Return the (x, y) coordinate for the center point of the cell that contains the specified text.  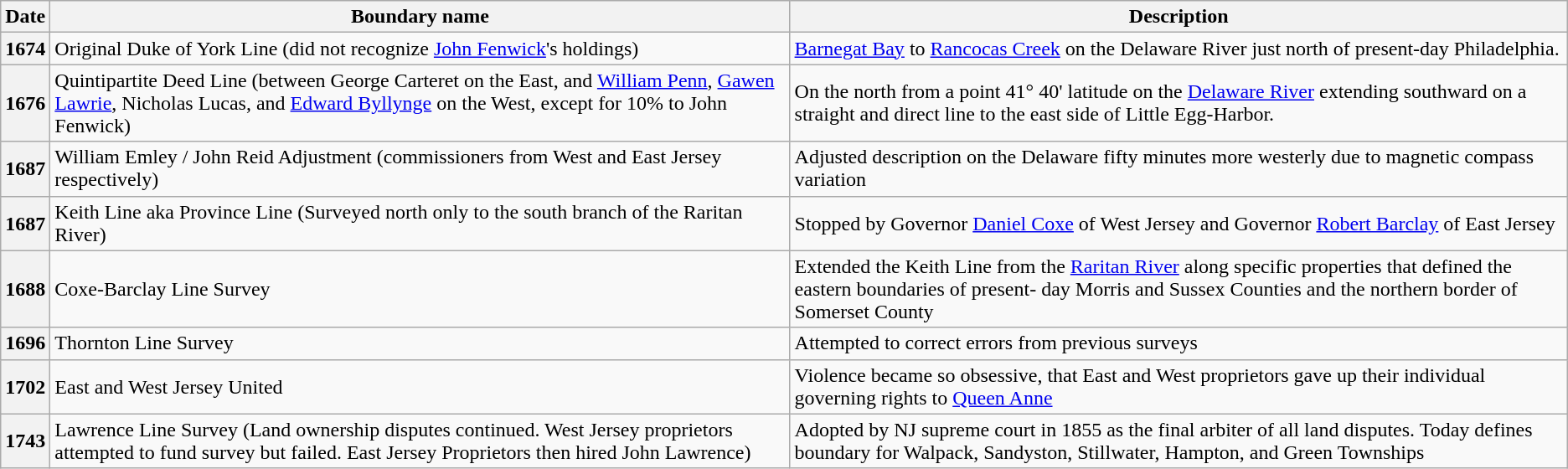
East and West Jersey United (420, 387)
1674 (25, 49)
Date (25, 17)
William Emley / John Reid Adjustment (commissioners from West and East Jersey respectively) (420, 169)
Boundary name (420, 17)
Violence became so obsessive, that East and West proprietors gave up their individual governing rights to Queen Anne (1179, 387)
Thornton Line Survey (420, 343)
Coxe-Barclay Line Survey (420, 289)
1688 (25, 289)
1696 (25, 343)
Description (1179, 17)
Stopped by Governor Daniel Coxe of West Jersey and Governor Robert Barclay of East Jersey (1179, 223)
Original Duke of York Line (did not recognize John Fenwick's holdings) (420, 49)
1743 (25, 441)
Barnegat Bay to Rancocas Creek on the Delaware River just north of present-day Philadelphia. (1179, 49)
Keith Line aka Province Line (Surveyed north only to the south branch of the Raritan River) (420, 223)
1702 (25, 387)
Attempted to correct errors from previous surveys (1179, 343)
Adjusted description on the Delaware fifty minutes more westerly due to magnetic compass variation (1179, 169)
1676 (25, 103)
